Search for the cell housing the specified text and yield its [X, Y] center coordinate. 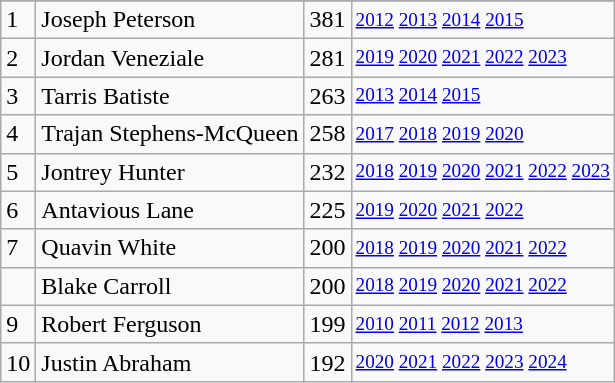
6 [18, 210]
9 [18, 324]
10 [18, 362]
2018 2019 2020 2021 2022 2023 [483, 172]
232 [328, 172]
5 [18, 172]
Blake Carroll [170, 286]
2017 2018 2019 2020 [483, 134]
Jordan Veneziale [170, 58]
7 [18, 248]
2012 2013 2014 2015 [483, 20]
4 [18, 134]
2013 2014 2015 [483, 96]
192 [328, 362]
2019 2020 2021 2022 2023 [483, 58]
258 [328, 134]
1 [18, 20]
Trajan Stephens-McQueen [170, 134]
2 [18, 58]
263 [328, 96]
Justin Abraham [170, 362]
2010 2011 2012 2013 [483, 324]
Robert Ferguson [170, 324]
225 [328, 210]
2019 2020 2021 2022 [483, 210]
3 [18, 96]
Jontrey Hunter [170, 172]
Joseph Peterson [170, 20]
381 [328, 20]
Quavin White [170, 248]
2020 2021 2022 2023 2024 [483, 362]
199 [328, 324]
Tarris Batiste [170, 96]
281 [328, 58]
Antavious Lane [170, 210]
